Determine the (X, Y) coordinate at the center of the cell enclosing the given text.  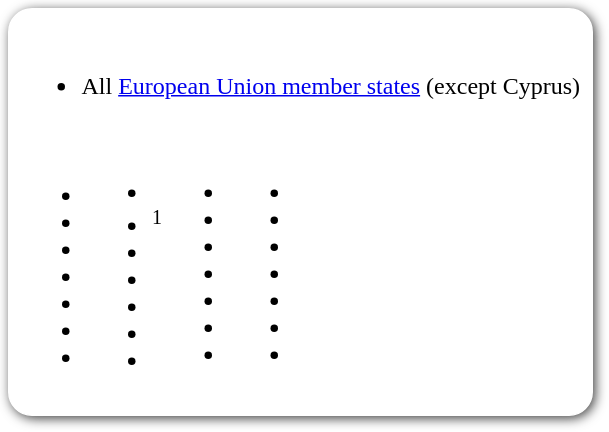
All European Union member states (except Cyprus) 1 (301, 212)
1 (126, 262)
